Capture the cell that displays the provided text and extract its (X, Y) central coordinate. 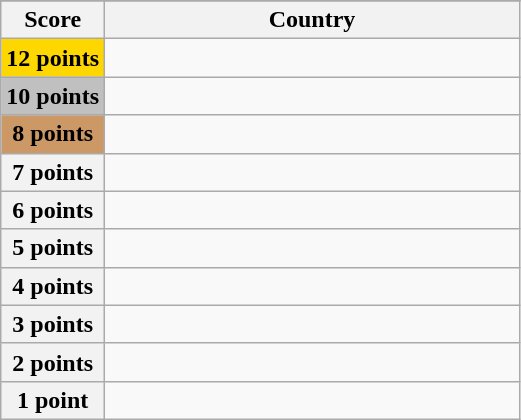
4 points (53, 286)
8 points (53, 134)
3 points (53, 324)
10 points (53, 96)
2 points (53, 362)
12 points (53, 58)
7 points (53, 172)
Score (53, 20)
Country (312, 20)
5 points (53, 248)
6 points (53, 210)
1 point (53, 400)
